Capture the cell that displays the provided text and extract its [x, y] central coordinate. 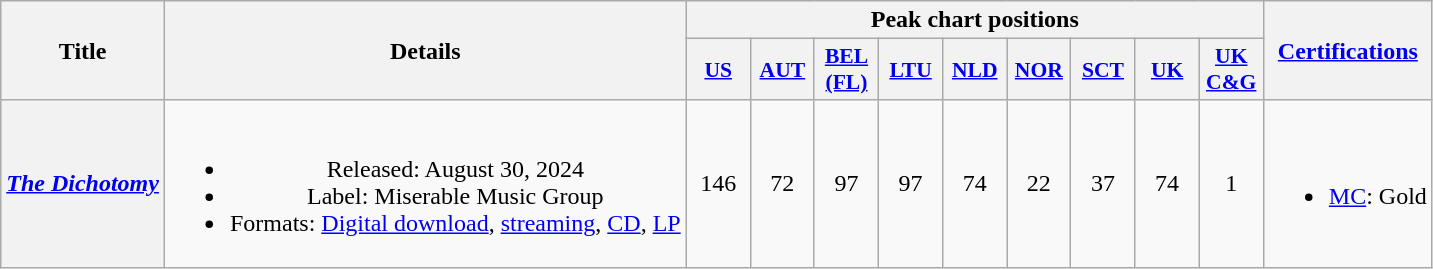
MC: Gold [1348, 184]
Details [425, 50]
Peak chart positions [974, 20]
BEL(FL) [846, 70]
1 [1231, 184]
SCT [1103, 70]
The Dichotomy [83, 184]
UK [1167, 70]
72 [782, 184]
US [718, 70]
UKC&G [1231, 70]
22 [1039, 184]
Title [83, 50]
NOR [1039, 70]
NLD [975, 70]
Released: August 30, 2024Label: Miserable Music GroupFormats: Digital download, streaming, CD, LP [425, 184]
37 [1103, 184]
Certifications [1348, 50]
146 [718, 184]
LTU [911, 70]
AUT [782, 70]
